Output the [X, Y] coordinate of the center of the cell containing the given text.  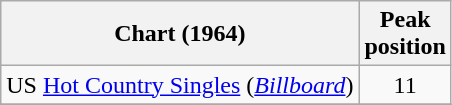
11 [405, 85]
US Hot Country Singles (Billboard) [180, 85]
Chart (1964) [180, 34]
Peakposition [405, 34]
